Identify which cell holds the provided text, then report its (x, y) central coordinate. 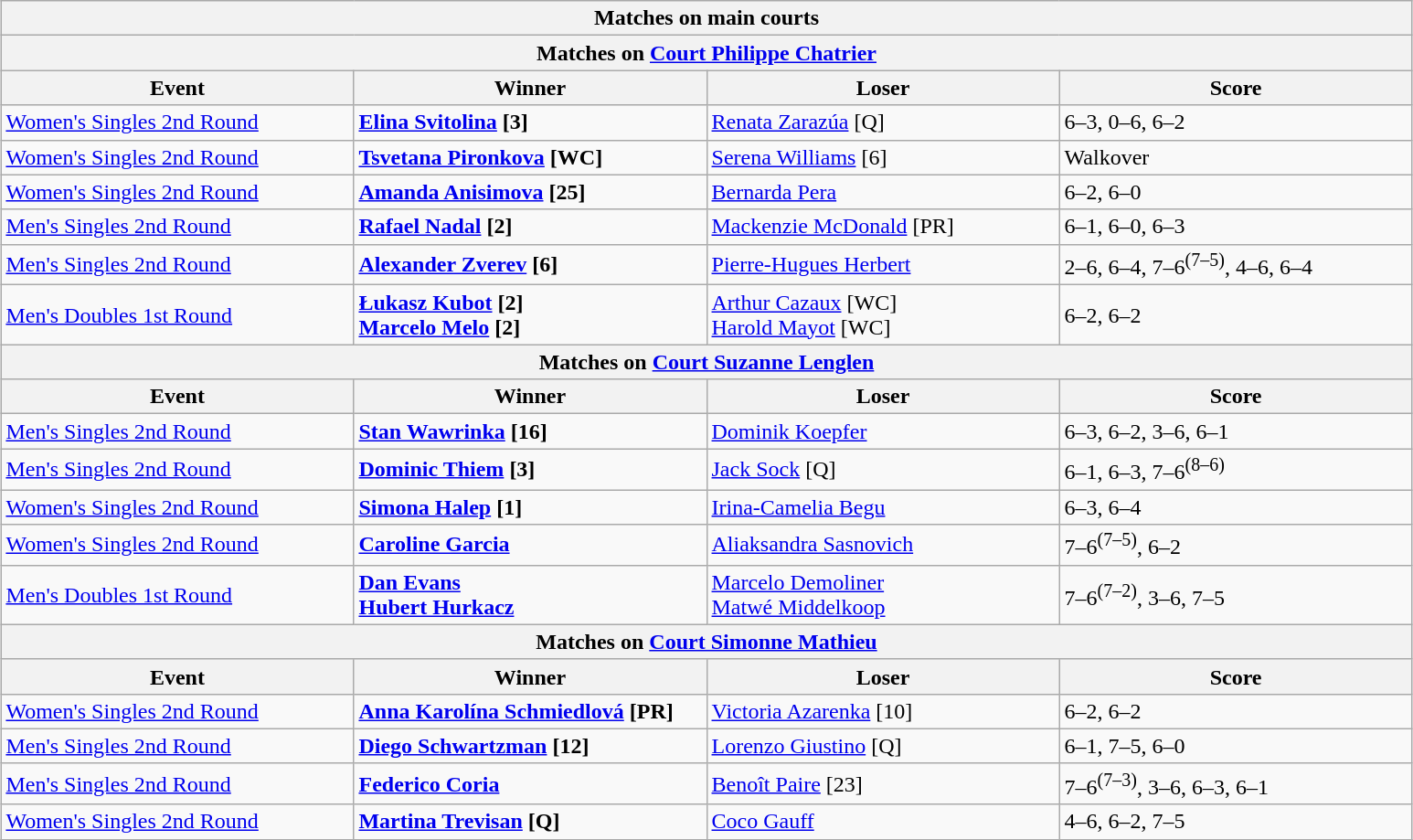
Matches on Court Philippe Chatrier (706, 53)
Łukasz Kubot [2] Marcelo Melo [2] (530, 314)
6–3, 6–4 (1236, 507)
Irina-Camelia Begu (883, 507)
Jack Sock [Q] (883, 470)
Pierre-Hugues Herbert (883, 265)
Elina Svitolina [3] (530, 122)
Federico Coria (530, 784)
Mackenzie McDonald [PR] (883, 227)
Arthur Cazaux [WC] Harold Mayot [WC] (883, 314)
Caroline Garcia (530, 545)
6–1, 6–3, 7–6(8–6) (1236, 470)
Dominic Thiem [3] (530, 470)
6–1, 7–5, 6–0 (1236, 746)
7–6(7–3), 3–6, 6–3, 6–1 (1236, 784)
Victoria Azarenka [10] (883, 711)
2–6, 6–4, 7–6(7–5), 4–6, 6–4 (1236, 265)
Amanda Anisimova [25] (530, 192)
Dan Evans Hubert Hurkacz (530, 594)
Rafael Nadal [2] (530, 227)
6–3, 0–6, 6–2 (1236, 122)
6–1, 6–0, 6–3 (1236, 227)
4–6, 6–2, 7–5 (1236, 822)
7–6(7–2), 3–6, 7–5 (1236, 594)
6–2, 6–0 (1236, 192)
Renata Zarazúa [Q] (883, 122)
Coco Gauff (883, 822)
Walkover (1236, 157)
Stan Wawrinka [16] (530, 431)
Bernarda Pera (883, 192)
Diego Schwartzman [12] (530, 746)
Martina Trevisan [Q] (530, 822)
Tsvetana Pironkova [WC] (530, 157)
Dominik Koepfer (883, 431)
Simona Halep [1] (530, 507)
Alexander Zverev [6] (530, 265)
Matches on Court Simonne Mathieu (706, 642)
7–6(7–5), 6–2 (1236, 545)
Marcelo Demoliner Matwé Middelkoop (883, 594)
Aliaksandra Sasnovich (883, 545)
Matches on Court Suzanne Lenglen (706, 362)
Benoît Paire [23] (883, 784)
Matches on main courts (706, 18)
6–3, 6–2, 3–6, 6–1 (1236, 431)
Lorenzo Giustino [Q] (883, 746)
Serena Williams [6] (883, 157)
Anna Karolína Schmiedlová [PR] (530, 711)
